Locate the cell with the specified text and output its [x, y] center coordinate. 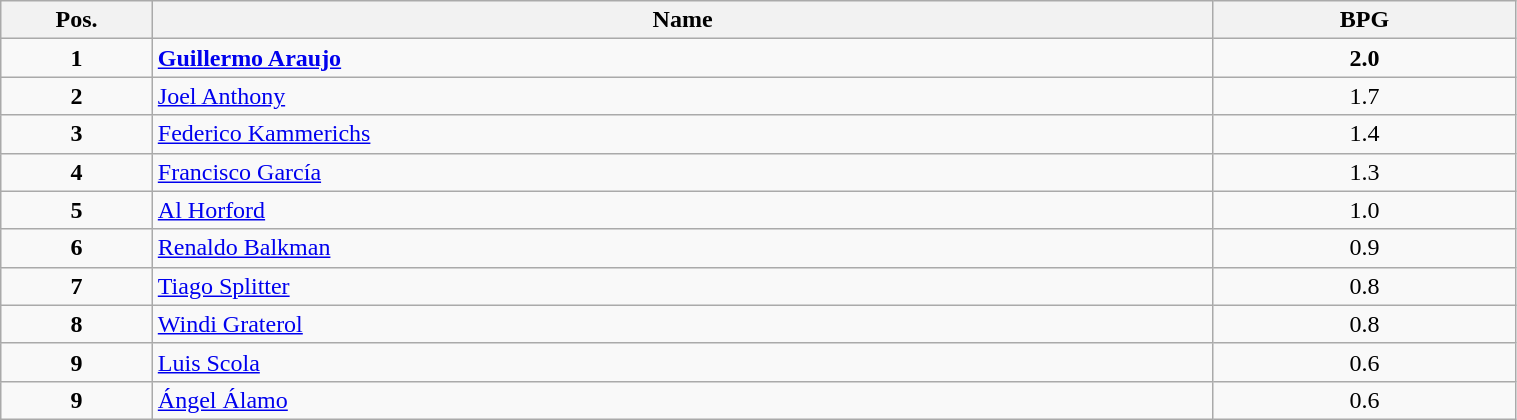
3 [77, 134]
Guillermo Araujo [682, 58]
1 [77, 58]
1.7 [1364, 96]
4 [77, 172]
Name [682, 20]
1.4 [1364, 134]
1.0 [1364, 210]
Francisco García [682, 172]
Luis Scola [682, 362]
1.3 [1364, 172]
Renaldo Balkman [682, 248]
Joel Anthony [682, 96]
BPG [1364, 20]
7 [77, 286]
Ángel Álamo [682, 400]
0.9 [1364, 248]
2 [77, 96]
2.0 [1364, 58]
Windi Graterol [682, 324]
Pos. [77, 20]
Federico Kammerichs [682, 134]
8 [77, 324]
Al Horford [682, 210]
6 [77, 248]
Tiago Splitter [682, 286]
5 [77, 210]
